For the text-containing cell, return its midpoint in (x, y) coordinate format. 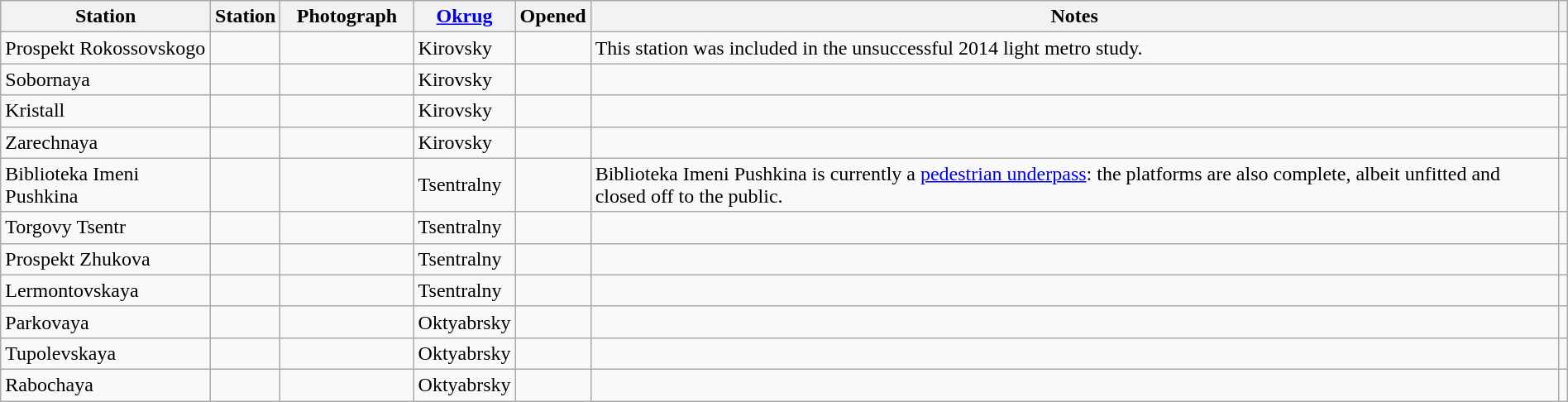
Okrug (465, 17)
Prospekt Rokossovskogo (106, 48)
Opened (552, 17)
Tupolevskaya (106, 353)
Lermontovskaya (106, 290)
Zarechnaya (106, 142)
Sobornaya (106, 79)
Notes (1074, 17)
Kristall (106, 111)
Biblioteka Imeni Pushkina (106, 185)
Parkovaya (106, 322)
Torgovy Tsentr (106, 227)
This station was included in the unsuccessful 2014 light metro study. (1074, 48)
Biblioteka Imeni Pushkina is currently a pedestrian underpass: the platforms are also complete, albeit unfitted and closed off to the public. (1074, 185)
Prospekt Zhukova (106, 259)
Rabochaya (106, 385)
Photograph (347, 17)
